Find where the given text appears and provide that cell's center as (X, Y) coordinate. 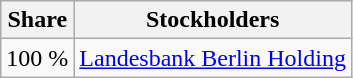
Stockholders (213, 20)
Share (38, 20)
100 % (38, 58)
Landesbank Berlin Holding (213, 58)
